Return [X, Y] of the center of cell containing provided text 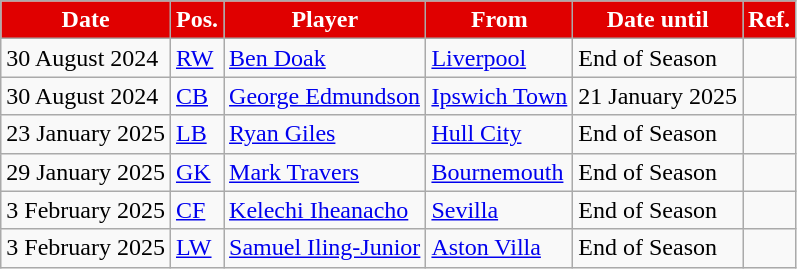
Kelechi Iheanacho [325, 210]
23 January 2025 [86, 134]
Bournemouth [500, 172]
Ipswich Town [500, 96]
GK [196, 172]
Pos. [196, 20]
George Edmundson [325, 96]
Hull City [500, 134]
LB [196, 134]
21 January 2025 [658, 96]
CB [196, 96]
Ben Doak [325, 58]
Samuel Iling-Junior [325, 248]
Date [86, 20]
29 January 2025 [86, 172]
Aston Villa [500, 248]
Sevilla [500, 210]
Player [325, 20]
Ref. [770, 20]
Mark Travers [325, 172]
CF [196, 210]
Liverpool [500, 58]
LW [196, 248]
Date until [658, 20]
Ryan Giles [325, 134]
From [500, 20]
RW [196, 58]
